Find where the given text appears and provide that cell's center as [X, Y] coordinate. 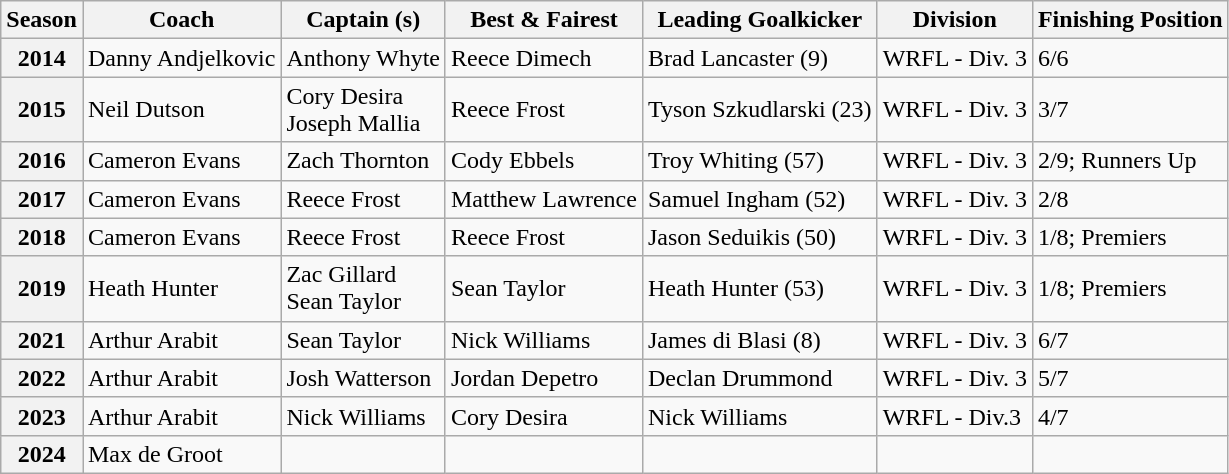
Best & Fairest [544, 20]
Brad Lancaster (9) [760, 58]
Cory Desira [544, 416]
WRFL - Div.3 [954, 416]
Coach [181, 20]
2014 [42, 58]
Samuel Ingham (52) [760, 199]
5/7 [1130, 378]
6/7 [1130, 340]
Anthony Whyte [364, 58]
2015 [42, 110]
Reece Dimech [544, 58]
Finishing Position [1130, 20]
2022 [42, 378]
2/9; Runners Up [1130, 161]
2024 [42, 454]
3/7 [1130, 110]
2021 [42, 340]
Leading Goalkicker [760, 20]
6/6 [1130, 58]
Tyson Szkudlarski (23) [760, 110]
2018 [42, 237]
Cory DesiraJoseph Mallia [364, 110]
Jordan Depetro [544, 378]
Declan Drummond [760, 378]
2/8 [1130, 199]
Captain (s) [364, 20]
Heath Hunter (53) [760, 288]
Max de Groot [181, 454]
James di Blasi (8) [760, 340]
Zach Thornton [364, 161]
2016 [42, 161]
Troy Whiting (57) [760, 161]
2023 [42, 416]
2017 [42, 199]
Josh Watterson [364, 378]
Heath Hunter [181, 288]
Zac GillardSean Taylor [364, 288]
4/7 [1130, 416]
Season [42, 20]
Matthew Lawrence [544, 199]
Neil Dutson [181, 110]
Division [954, 20]
2019 [42, 288]
Jason Seduikis (50) [760, 237]
Cody Ebbels [544, 161]
Danny Andjelkovic [181, 58]
